Locate the cell with the specified text and output its (X, Y) center coordinate. 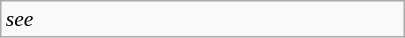
see (203, 19)
